Locate the cell with the specified text and output its [X, Y] center coordinate. 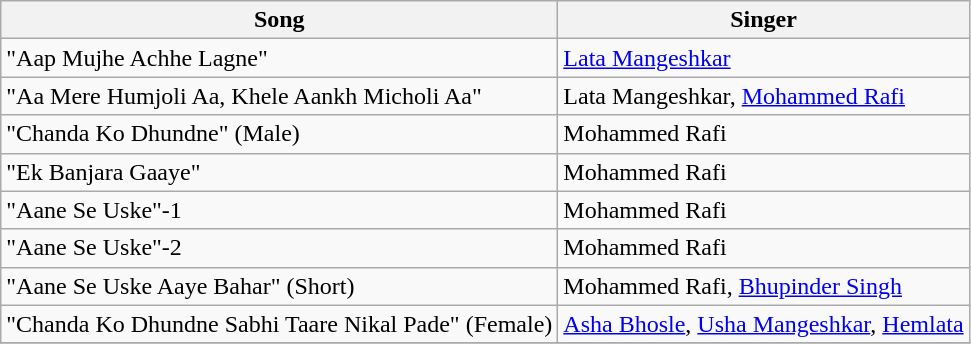
Song [280, 20]
"Aa Mere Humjoli Aa, Khele Aankh Micholi Aa" [280, 96]
"Aane Se Uske"-2 [280, 248]
Mohammed Rafi, Bhupinder Singh [764, 286]
Asha Bhosle, Usha Mangeshkar, Hemlata [764, 324]
"Aap Mujhe Achhe Lagne" [280, 58]
"Chanda Ko Dhundne Sabhi Taare Nikal Pade" (Female) [280, 324]
"Chanda Ko Dhundne" (Male) [280, 134]
Lata Mangeshkar, Mohammed Rafi [764, 96]
"Aane Se Uske Aaye Bahar" (Short) [280, 286]
"Ek Banjara Gaaye" [280, 172]
Singer [764, 20]
"Aane Se Uske"-1 [280, 210]
Lata Mangeshkar [764, 58]
